Find where the given text appears and provide that cell's center as [X, Y] coordinate. 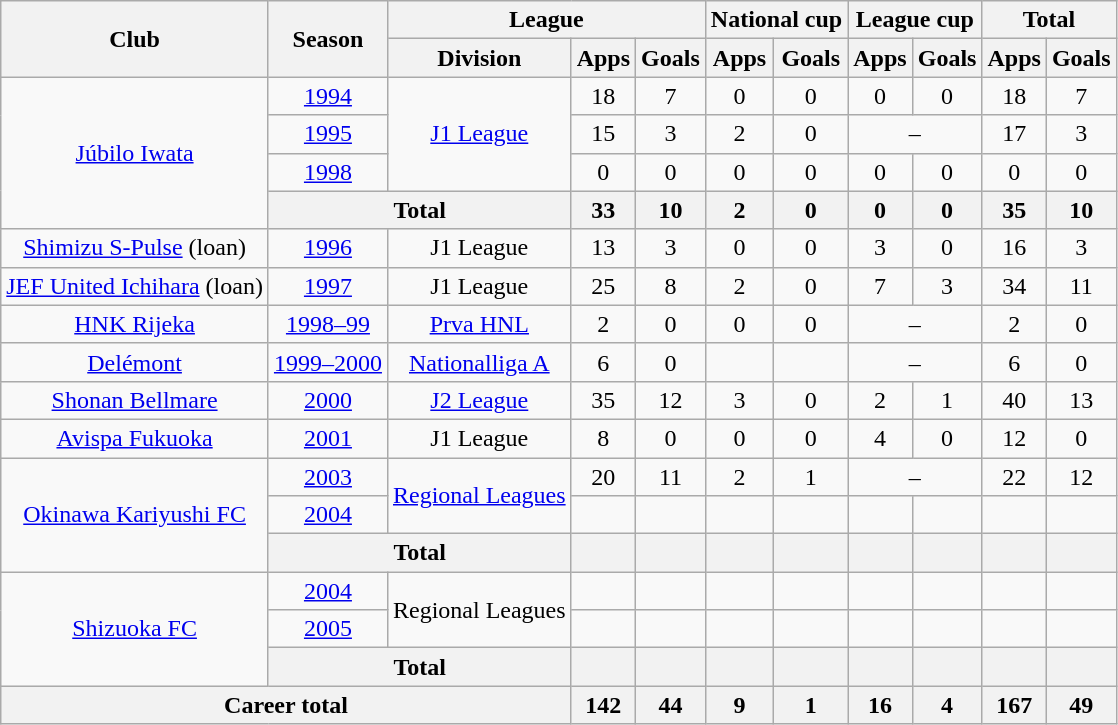
1997 [328, 286]
1994 [328, 96]
1996 [328, 248]
2003 [328, 477]
2001 [328, 438]
Club [135, 39]
Júbilo Iwata [135, 153]
Division [479, 58]
Shimizu S-Pulse (loan) [135, 248]
22 [1014, 477]
49 [1081, 705]
33 [603, 210]
9 [739, 705]
League cup [915, 20]
JEF United Ichihara (loan) [135, 286]
Shizuoka FC [135, 629]
34 [1014, 286]
National cup [776, 20]
1995 [328, 134]
1998–99 [328, 324]
Prva HNL [479, 324]
Nationalliga A [479, 362]
40 [1014, 400]
HNK Rijeka [135, 324]
League [546, 20]
1999–2000 [328, 362]
1998 [328, 172]
Career total [286, 705]
25 [603, 286]
44 [671, 705]
20 [603, 477]
Okinawa Kariyushi FC [135, 515]
2005 [328, 629]
Season [328, 39]
17 [1014, 134]
J2 League [479, 400]
167 [1014, 705]
Shonan Bellmare [135, 400]
15 [603, 134]
Avispa Fukuoka [135, 438]
Delémont [135, 362]
142 [603, 705]
2000 [328, 400]
